Determine the [X, Y] coordinate at the center of the cell enclosing the given text.  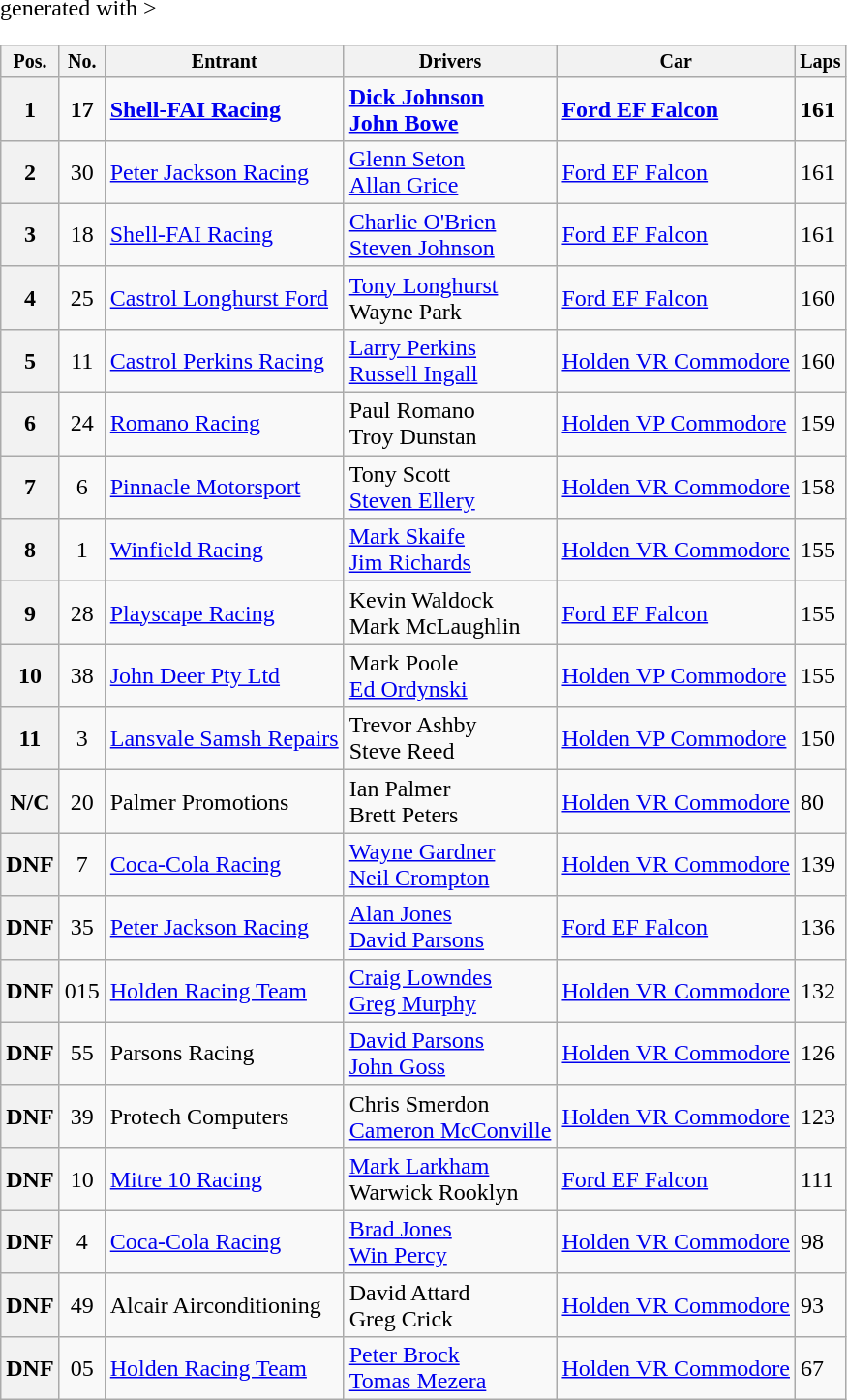
38 [81, 675]
John Deer Pty Ltd [225, 675]
Craig Lowndes Greg Murphy [450, 991]
150 [821, 739]
Entrant [225, 62]
Mark Skaife Jim Richards [450, 550]
Playscape Racing [225, 613]
Glenn Seton Allan Grice [450, 172]
67 [821, 1368]
Lansvale Samsh Repairs [225, 739]
17 [81, 108]
55 [81, 1053]
Romano Racing [225, 424]
Mitre 10 Racing [225, 1178]
80 [821, 801]
Pos. [30, 62]
Alan Jones David Parsons [450, 927]
No. [81, 62]
98 [821, 1242]
Chris Smerdon Cameron McConville [450, 1117]
132 [821, 991]
136 [821, 927]
015 [81, 991]
David Parsons John Goss [450, 1053]
Protech Computers [225, 1117]
N/C [30, 801]
Mark Larkham Warwick Rooklyn [450, 1178]
Wayne Gardner Neil Crompton [450, 865]
25 [81, 298]
39 [81, 1117]
30 [81, 172]
49 [81, 1304]
28 [81, 613]
111 [821, 1178]
Winfield Racing [225, 550]
9 [30, 613]
2 [30, 172]
Pinnacle Motorsport [225, 488]
8 [30, 550]
Ian Palmer Brett Peters [450, 801]
Larry Perkins Russell Ingall [450, 360]
5 [30, 360]
18 [81, 234]
Peter Brock Tomas Mezera [450, 1368]
Brad Jones Win Percy [450, 1242]
David Attard Greg Crick [450, 1304]
05 [81, 1368]
Paul Romano Troy Dunstan [450, 424]
Castrol Perkins Racing [225, 360]
20 [81, 801]
Palmer Promotions [225, 801]
Drivers [450, 62]
Laps [821, 62]
159 [821, 424]
Tony Scott Steven Ellery [450, 488]
126 [821, 1053]
Car [676, 62]
Trevor Ashby Steve Reed [450, 739]
158 [821, 488]
Kevin Waldock Mark McLaughlin [450, 613]
Castrol Longhurst Ford [225, 298]
Alcair Airconditioning [225, 1304]
139 [821, 865]
35 [81, 927]
123 [821, 1117]
24 [81, 424]
Tony Longhurst Wayne Park [450, 298]
Dick Johnson John Bowe [450, 108]
93 [821, 1304]
Mark Poole Ed Ordynski [450, 675]
Parsons Racing [225, 1053]
Charlie O'Brien Steven Johnson [450, 234]
